Output the (X, Y) coordinate of the center of the cell containing the given text.  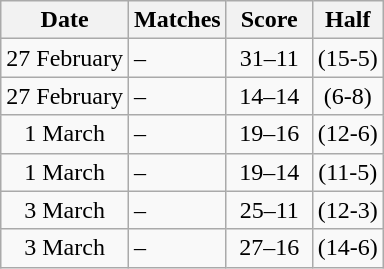
25–11 (269, 210)
Matches (177, 20)
Date (65, 20)
(6-8) (348, 96)
(12-6) (348, 134)
(11-5) (348, 172)
Score (269, 20)
19–14 (269, 172)
19–16 (269, 134)
(15-5) (348, 58)
14–14 (269, 96)
(14-6) (348, 248)
Half (348, 20)
31–11 (269, 58)
(12-3) (348, 210)
27–16 (269, 248)
